Locate the cell with the specified text and output its (X, Y) center coordinate. 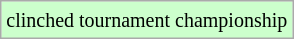
clinched tournament championship (147, 20)
